Extract the [x, y] coordinate from the center of the cell holding the provided text.  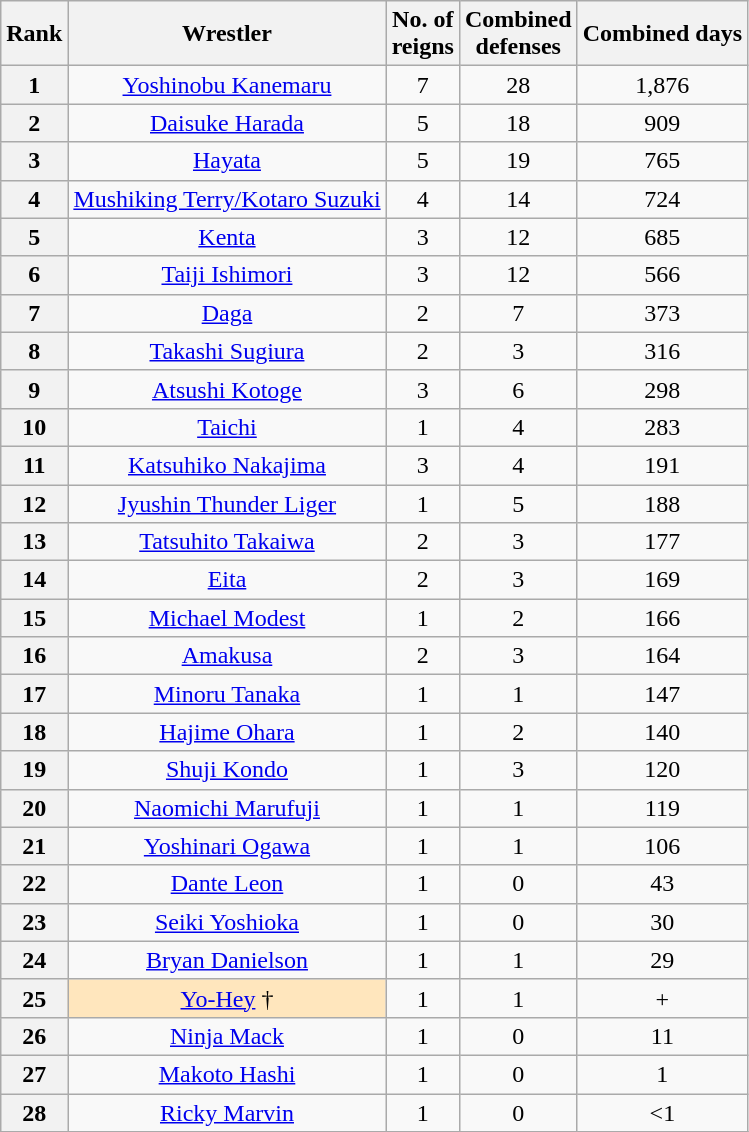
147 [662, 694]
685 [662, 237]
Katsuhiko Nakajima [227, 465]
298 [662, 389]
765 [662, 161]
Takashi Sugiura [227, 351]
Combined days [662, 34]
20 [34, 808]
Dante Leon [227, 884]
Hayata [227, 161]
Seiki Yoshioka [227, 922]
Yoshinobu Kanemaru [227, 85]
909 [662, 123]
140 [662, 732]
Taiji Ishimori [227, 275]
Eita [227, 580]
Mushiking Terry/Kotaro Suzuki [227, 199]
169 [662, 580]
Daga [227, 313]
23 [34, 922]
283 [662, 427]
166 [662, 618]
16 [34, 656]
Jyushin Thunder Liger [227, 503]
29 [662, 960]
21 [34, 846]
25 [34, 998]
8 [34, 351]
Yoshinari Ogawa [227, 846]
119 [662, 808]
Shuji Kondo [227, 770]
Naomichi Marufuji [227, 808]
Bryan Danielson [227, 960]
+ [662, 998]
Rank [34, 34]
Yo-Hey † [227, 998]
13 [34, 542]
22 [34, 884]
<1 [662, 1113]
724 [662, 199]
26 [34, 1036]
27 [34, 1074]
Atsushi Kotoge [227, 389]
Ninja Mack [227, 1036]
Combineddefenses [518, 34]
43 [662, 884]
188 [662, 503]
24 [34, 960]
191 [662, 465]
Minoru Tanaka [227, 694]
No. ofreigns [422, 34]
Kenta [227, 237]
164 [662, 656]
Taichi [227, 427]
Daisuke Harada [227, 123]
1,876 [662, 85]
Ricky Marvin [227, 1113]
10 [34, 427]
106 [662, 846]
Makoto Hashi [227, 1074]
120 [662, 770]
316 [662, 351]
Wrestler [227, 34]
373 [662, 313]
9 [34, 389]
Amakusa [227, 656]
177 [662, 542]
Hajime Ohara [227, 732]
30 [662, 922]
566 [662, 275]
17 [34, 694]
15 [34, 618]
Michael Modest [227, 618]
Tatsuhito Takaiwa [227, 542]
